Scan for the cell matching the given text and deliver its [X, Y] coordinate at center. 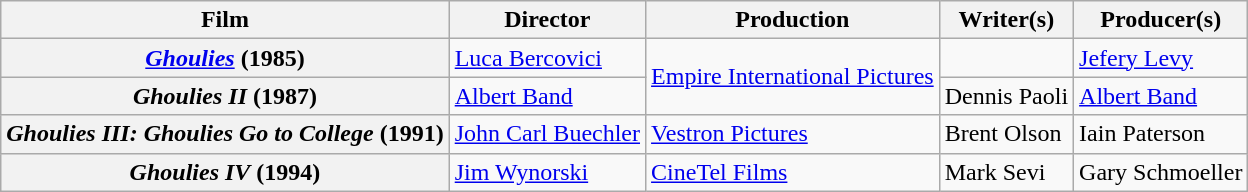
Mark Sevi [1006, 172]
Ghoulies II (1987) [225, 96]
Ghoulies IV (1994) [225, 172]
Jefery Levy [1161, 58]
Writer(s) [1006, 20]
Dennis Paoli [1006, 96]
Luca Bercovici [547, 58]
Vestron Pictures [793, 134]
Ghoulies (1985) [225, 58]
Brent Olson [1006, 134]
Jim Wynorski [547, 172]
Film [225, 20]
CineTel Films [793, 172]
Producer(s) [1161, 20]
Gary Schmoeller [1161, 172]
Empire International Pictures [793, 77]
John Carl Buechler [547, 134]
Iain Paterson [1161, 134]
Ghoulies III: Ghoulies Go to College (1991) [225, 134]
Director [547, 20]
Production [793, 20]
